Search for the cell housing the specified text and yield its [x, y] center coordinate. 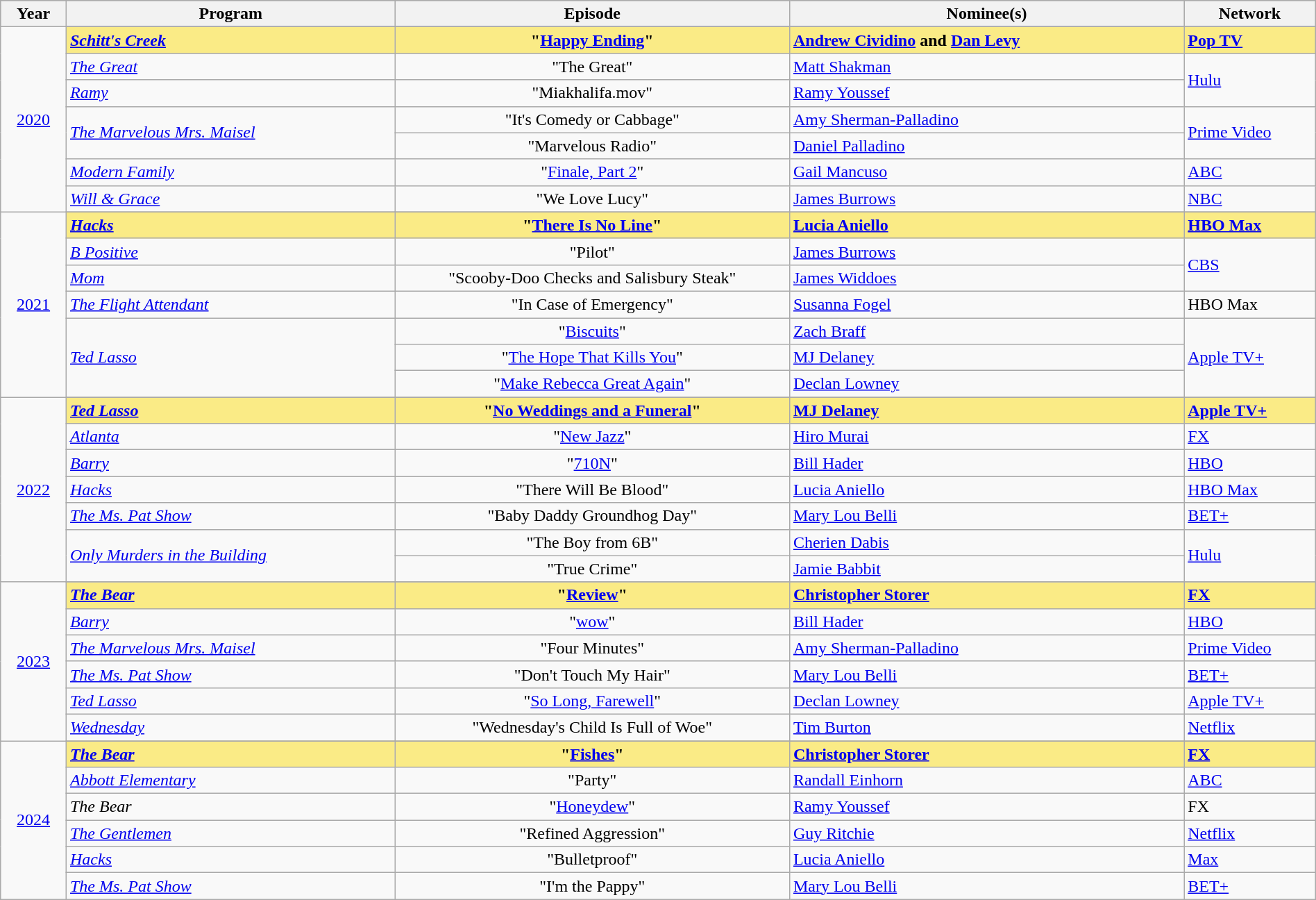
"In Case of Emergency" [592, 304]
Matt Shakman [986, 67]
NBC [1249, 199]
The Great [230, 67]
Wednesday [230, 727]
"The Boy from 6B" [592, 542]
Tim Burton [986, 727]
Jamie Babbit [986, 569]
"No Weddings and a Funeral" [592, 410]
Gail Mancuso [986, 172]
"We Love Lucy" [592, 199]
"Review" [592, 595]
"Four Minutes" [592, 648]
"Marvelous Radio" [592, 146]
Hiro Murai [986, 437]
"True Crime" [592, 569]
Will & Grace [230, 199]
Susanna Fogel [986, 304]
James Widdoes [986, 278]
"Pilot" [592, 251]
"Wednesday's Child Is Full of Woe" [592, 727]
Andrew Cividino and Dan Levy [986, 40]
"Biscuits" [592, 331]
2020 [33, 119]
"The Great" [592, 67]
Year [33, 14]
"Honeydew" [592, 807]
"710N" [592, 463]
"So Long, Farewell" [592, 701]
Program [230, 14]
"There Will Be Blood" [592, 490]
The Flight Attendant [230, 304]
Schitt's Creek [230, 40]
"I'm the Pappy" [592, 886]
"Party" [592, 781]
"Fishes" [592, 753]
Guy Ritchie [986, 833]
Ramy [230, 93]
"Miakhalifa.mov" [592, 93]
2022 [33, 490]
"There Is No Line" [592, 225]
"Bulletproof" [592, 860]
Nominee(s) [986, 14]
CBS [1249, 265]
Episode [592, 14]
"Baby Daddy Groundhog Day" [592, 516]
"The Hope That Kills You" [592, 358]
"New Jazz" [592, 437]
Mom [230, 278]
Cherien Dabis [986, 542]
2024 [33, 819]
B Positive [230, 251]
"It's Comedy or Cabbage" [592, 119]
Zach Braff [986, 331]
"Make Rebecca Great Again" [592, 384]
Abbott Elementary [230, 781]
"wow" [592, 622]
Only Murders in the Building [230, 556]
Network [1249, 14]
2023 [33, 661]
Daniel Palladino [986, 146]
Atlanta [230, 437]
The Gentlemen [230, 833]
"Refined Aggression" [592, 833]
Pop TV [1249, 40]
"Scooby-Doo Checks and Salisbury Steak" [592, 278]
Max [1249, 860]
Modern Family [230, 172]
2021 [33, 304]
"Don't Touch My Hair" [592, 674]
"Finale, Part 2" [592, 172]
Randall Einhorn [986, 781]
"Happy Ending" [592, 40]
